Extract the [x, y] coordinate from the center of the cell holding the provided text.  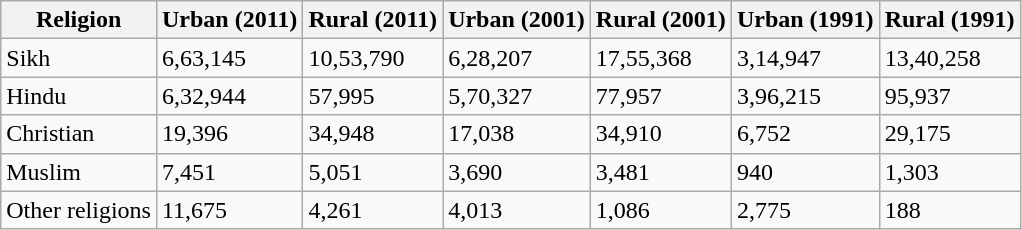
57,995 [373, 96]
5,70,327 [517, 96]
11,675 [229, 210]
29,175 [950, 134]
Religion [79, 20]
Urban (2001) [517, 20]
Muslim [79, 172]
34,948 [373, 134]
17,55,368 [660, 58]
Urban (2011) [229, 20]
4,261 [373, 210]
3,690 [517, 172]
5,051 [373, 172]
1,303 [950, 172]
4,013 [517, 210]
10,53,790 [373, 58]
940 [805, 172]
77,957 [660, 96]
6,63,145 [229, 58]
3,14,947 [805, 58]
19,396 [229, 134]
Rural (2001) [660, 20]
17,038 [517, 134]
Hindu [79, 96]
Urban (1991) [805, 20]
Rural (1991) [950, 20]
6,28,207 [517, 58]
188 [950, 210]
Sikh [79, 58]
7,451 [229, 172]
Rural (2011) [373, 20]
34,910 [660, 134]
Other religions [79, 210]
6,752 [805, 134]
13,40,258 [950, 58]
6,32,944 [229, 96]
3,96,215 [805, 96]
1,086 [660, 210]
95,937 [950, 96]
3,481 [660, 172]
Christian [79, 134]
2,775 [805, 210]
